Extract the (X, Y) coordinate from the center of the cell holding the provided text.  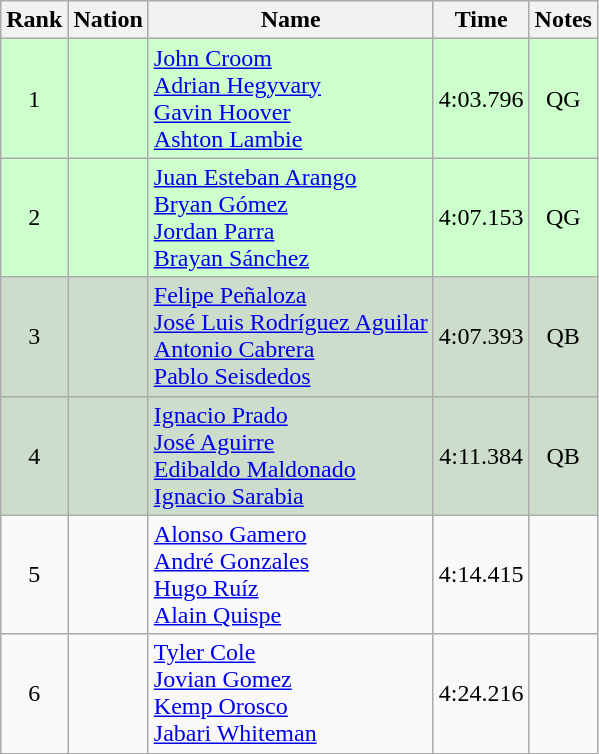
Rank (34, 20)
Nation (108, 20)
John CroomAdrian HegyvaryGavin HooverAshton Lambie (290, 98)
4:07.393 (481, 336)
4 (34, 456)
2 (34, 218)
Notes (563, 20)
Juan Esteban ArangoBryan GómezJordan ParraBrayan Sánchez (290, 218)
Time (481, 20)
4:03.796 (481, 98)
3 (34, 336)
Name (290, 20)
5 (34, 574)
Ignacio PradoJosé AguirreEdibaldo MaldonadoIgnacio Sarabia (290, 456)
Tyler ColeJovian GomezKemp OroscoJabari Whiteman (290, 694)
4:14.415 (481, 574)
6 (34, 694)
1 (34, 98)
Felipe PeñalozaJosé Luis Rodríguez AguilarAntonio CabreraPablo Seisdedos (290, 336)
4:24.216 (481, 694)
4:07.153 (481, 218)
Alonso GameroAndré GonzalesHugo RuízAlain Quispe (290, 574)
4:11.384 (481, 456)
